Pinpoint the cell where the given text exists, returning its (x, y) midpoint coordinate. 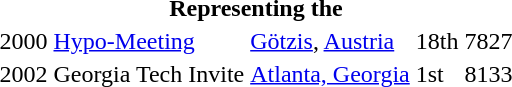
18th (437, 41)
Götzis, Austria (330, 41)
Hypo-Meeting (149, 41)
